Identify which cell holds the provided text, then report its (x, y) central coordinate. 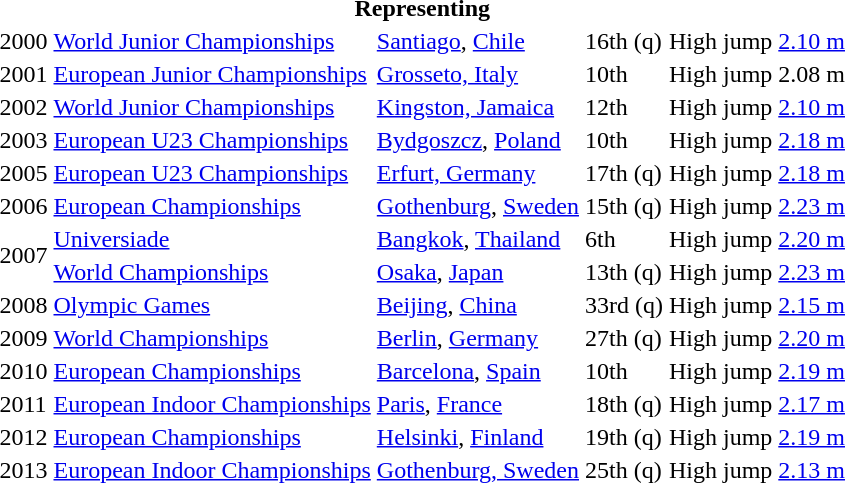
13th (q) (624, 272)
6th (624, 239)
Santiago, Chile (478, 41)
Olympic Games (212, 305)
15th (q) (624, 206)
Erfurt, Germany (478, 173)
Paris, France (478, 404)
18th (q) (624, 404)
Bangkok, Thailand (478, 239)
Grosseto, Italy (478, 74)
European Indoor Championships (212, 404)
33rd (q) (624, 305)
Beijing, China (478, 305)
17th (q) (624, 173)
European Junior Championships (212, 74)
Helsinki, Finland (478, 437)
Kingston, Jamaica (478, 107)
Barcelona, Spain (478, 371)
Berlin, Germany (478, 338)
Osaka, Japan (478, 272)
Bydgoszcz, Poland (478, 140)
16th (q) (624, 41)
Universiade (212, 239)
Gothenburg, Sweden (478, 206)
27th (q) (624, 338)
12th (624, 107)
19th (q) (624, 437)
